Return the [x, y] coordinate for the center point of the cell that contains the specified text.  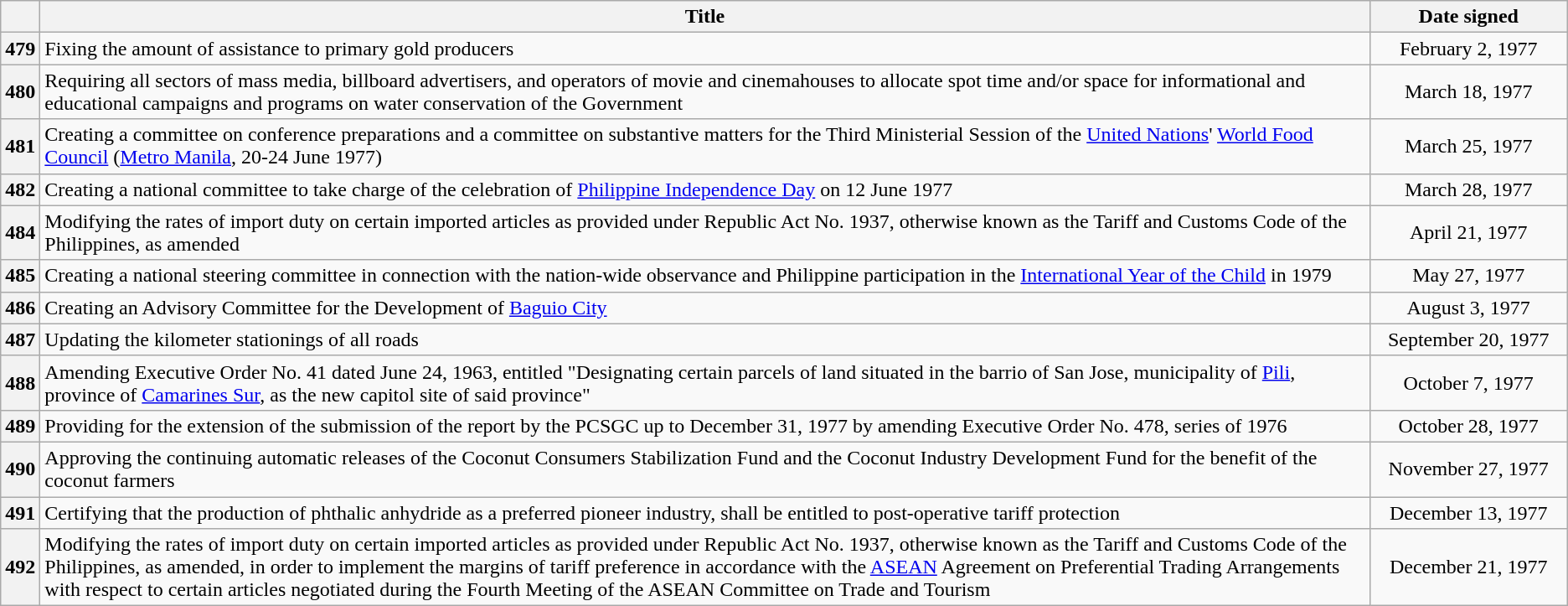
September 20, 1977 [1468, 339]
490 [20, 469]
May 27, 1977 [1468, 276]
August 3, 1977 [1468, 308]
491 [20, 512]
Date signed [1468, 17]
484 [20, 233]
489 [20, 426]
481 [20, 146]
479 [20, 49]
Certifying that the production of phthalic anhydride as a preferred pioneer industry, shall be entitled to post-operative tariff protection [705, 512]
March 25, 1977 [1468, 146]
December 13, 1977 [1468, 512]
March 18, 1977 [1468, 92]
December 21, 1977 [1468, 567]
492 [20, 567]
480 [20, 92]
488 [20, 382]
Creating an Advisory Committee for the Development of Baguio City [705, 308]
Providing for the extension of the submission of the report by the PCSGC up to December 31, 1977 by amending Executive Order No. 478, series of 1976 [705, 426]
Creating a national committee to take charge of the celebration of Philippine Independence Day on 12 June 1977 [705, 189]
November 27, 1977 [1468, 469]
487 [20, 339]
482 [20, 189]
485 [20, 276]
Updating the kilometer stationings of all roads [705, 339]
Title [705, 17]
October 7, 1977 [1468, 382]
Fixing the amount of assistance to primary gold producers [705, 49]
October 28, 1977 [1468, 426]
April 21, 1977 [1468, 233]
February 2, 1977 [1468, 49]
486 [20, 308]
March 28, 1977 [1468, 189]
